For the text-containing cell, return its midpoint in [x, y] coordinate format. 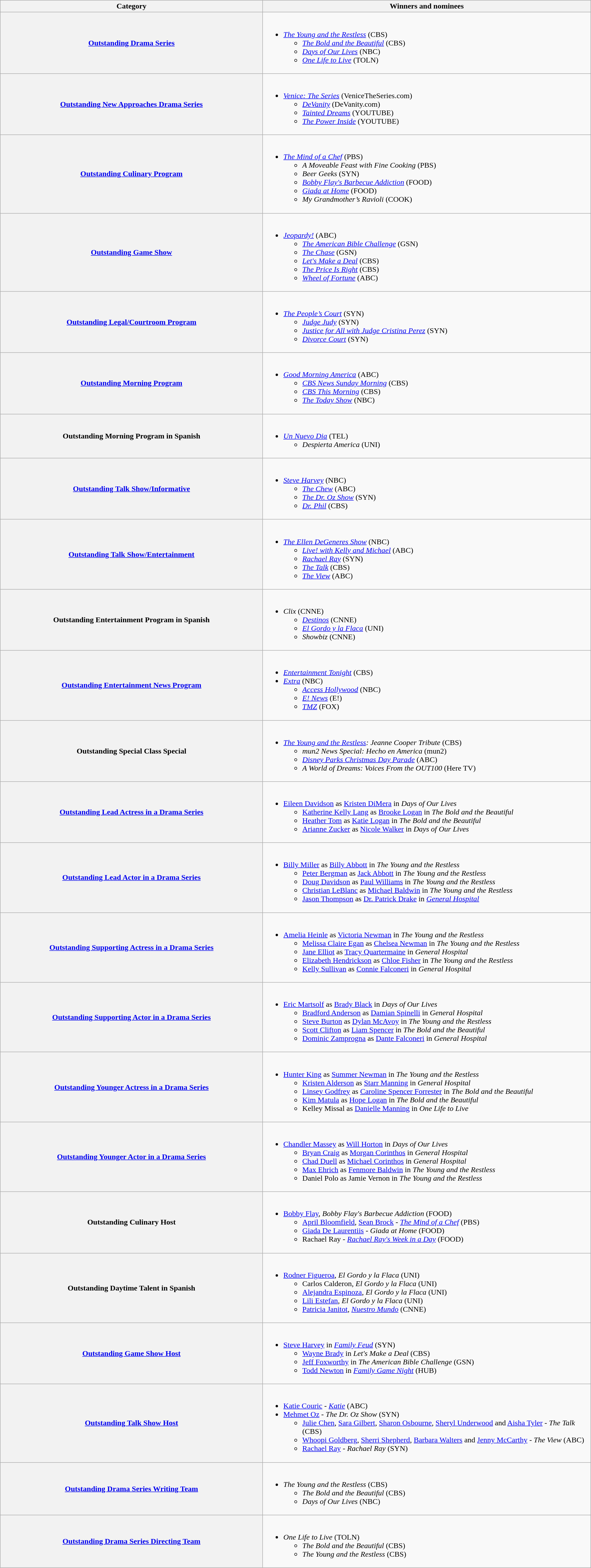
Entertainment Tonight (CBS)Extra (NBC)Access Hollywood (NBC)E! News (E!)TMZ (FOX) [427, 685]
Outstanding Entertainment News Program [131, 685]
The Young and the Restless (CBS)The Bold and the Beautiful (CBS)Days of Our Lives (NBC)One Life to Live (TOLN) [427, 43]
Outstanding Lead Actress in a Drama Series [131, 812]
Outstanding Game Show Host [131, 1353]
Outstanding Drama Series [131, 43]
Outstanding Game Show [131, 252]
Outstanding Drama Series Writing Team [131, 1489]
Outstanding Daytime Talent in Spanish [131, 1288]
The Young and the Restless (CBS)The Bold and the Beautiful (CBS)Days of Our Lives (NBC) [427, 1489]
Outstanding Morning Program [131, 383]
Category [131, 6]
Clix (CNNE)Destinos (CNNE)El Gordo y la Flaca (UNI)Showbiz (CNNE) [427, 620]
The People’s Court (SYN)Judge Judy (SYN)Justice for All with Judge Cristina Perez (SYN)Divorce Court (SYN) [427, 322]
Outstanding Entertainment Program in Spanish [131, 620]
Winners and nominees [427, 6]
Outstanding Younger Actress in a Drama Series [131, 1087]
Outstanding Supporting Actor in a Drama Series [131, 1017]
Outstanding Supporting Actress in a Drama Series [131, 948]
Outstanding Talk Show/Entertainment [131, 554]
One Life to Live (TOLN)The Bold and the Beautiful (CBS)The Young and the Restless (CBS) [427, 1541]
The Ellen DeGeneres Show (NBC)Live! with Kelly and Michael (ABC)Rachael Ray (SYN)The Talk (CBS)The View (ABC) [427, 554]
Outstanding Morning Program in Spanish [131, 436]
Outstanding Culinary Program [131, 174]
Venice: The Series (VeniceTheSeries.com)DeVanity (DeVanity.com)Tainted Dreams (YOUTUBE)The Power Inside (YOUTUBE) [427, 104]
Outstanding Talk Show/Informative [131, 489]
Outstanding Younger Actor in a Drama Series [131, 1157]
Good Morning America (ABC)CBS News Sunday Morning (CBS)CBS This Morning (CBS)The Today Show (NBC) [427, 383]
Outstanding Legal/Courtroom Program [131, 322]
Outstanding Talk Show Host [131, 1423]
Outstanding Drama Series Directing Team [131, 1541]
Outstanding New Approaches Drama Series [131, 104]
Outstanding Culinary Host [131, 1222]
Outstanding Special Class Special [131, 751]
Outstanding Lead Actor in a Drama Series [131, 878]
Jeopardy! (ABC)The American Bible Challenge (GSN)The Chase (GSN)Let's Make a Deal (CBS)The Price Is Right (CBS)Wheel of Fortune (ABC) [427, 252]
Steve Harvey (NBC)The Chew (ABC)The Dr. Oz Show (SYN)Dr. Phil (CBS) [427, 489]
Un Nuevo Dia (TEL)Despierta America (UNI) [427, 436]
